Capture the cell that displays the provided text and extract its [X, Y] central coordinate. 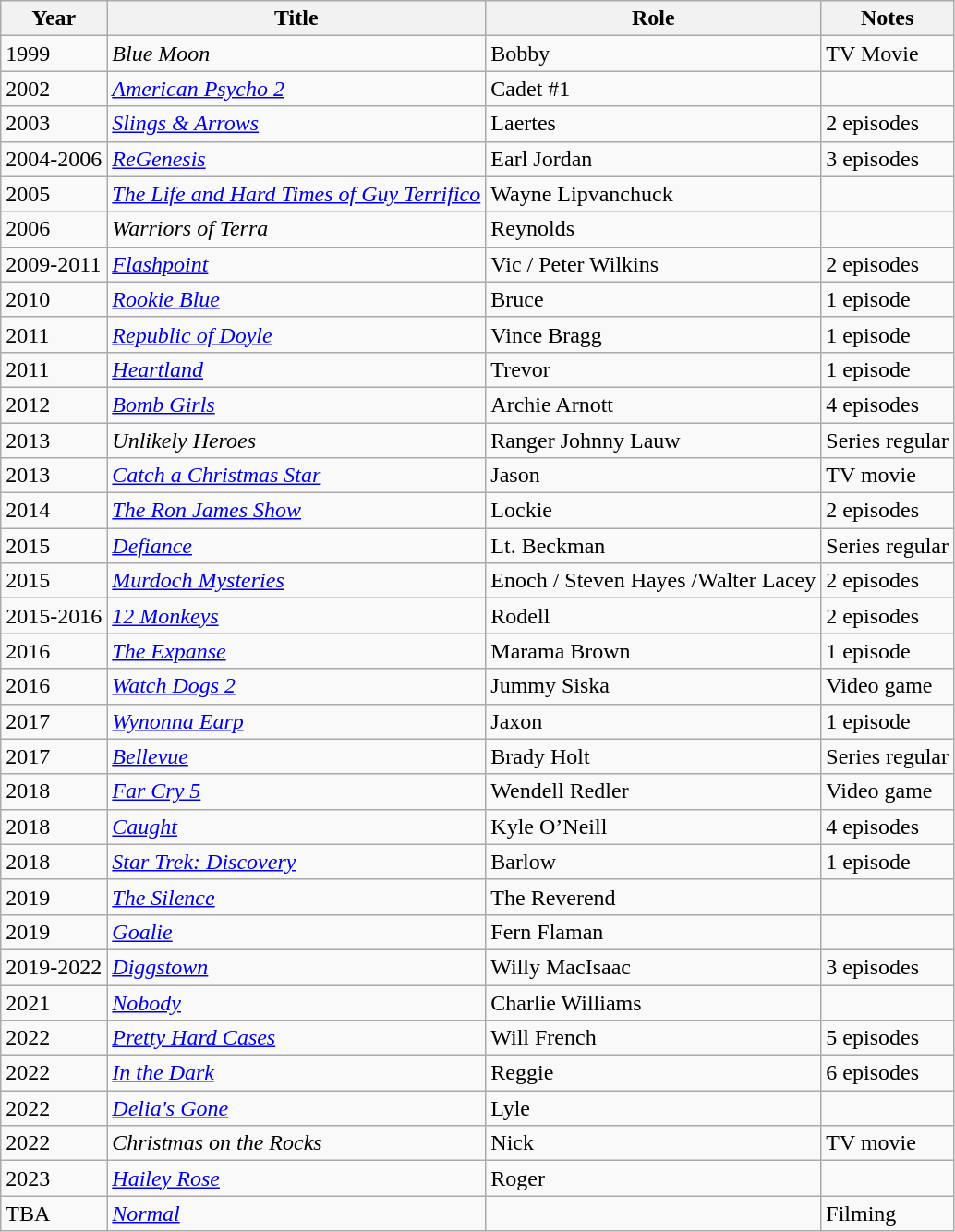
Watch Dogs 2 [296, 686]
Archie Arnott [654, 405]
Title [296, 18]
Catch a Christmas Star [296, 476]
Wayne Lipvanchuck [654, 194]
Jaxon [654, 721]
Lyle [654, 1108]
2004-2006 [54, 159]
2009-2011 [54, 264]
Bellevue [296, 756]
2014 [54, 511]
2005 [54, 194]
Enoch / Steven Hayes /Walter Lacey [654, 581]
TV Movie [888, 54]
2021 [54, 1002]
Far Cry 5 [296, 791]
Roger [654, 1178]
In the Dark [296, 1073]
Rookie Blue [296, 299]
ReGenesis [296, 159]
Laertes [654, 124]
Filming [888, 1214]
Trevor [654, 369]
12 Monkeys [296, 616]
Lockie [654, 511]
Murdoch Mysteries [296, 581]
Blue Moon [296, 54]
Goalie [296, 932]
Role [654, 18]
Year [54, 18]
2015-2016 [54, 616]
Barlow [654, 862]
Brady Holt [654, 756]
The Expanse [296, 651]
Nick [654, 1143]
Star Trek: Discovery [296, 862]
Vince Bragg [654, 334]
The Life and Hard Times of Guy Terrifico [296, 194]
Bobby [654, 54]
Cadet #1 [654, 89]
TBA [54, 1214]
Kyle O’Neill [654, 827]
The Reverend [654, 897]
5 episodes [888, 1038]
Heartland [296, 369]
2010 [54, 299]
Notes [888, 18]
Flashpoint [296, 264]
1999 [54, 54]
2003 [54, 124]
6 episodes [888, 1073]
Jason [654, 476]
Charlie Williams [654, 1002]
Hailey Rose [296, 1178]
American Psycho 2 [296, 89]
Jummy Siska [654, 686]
Pretty Hard Cases [296, 1038]
Nobody [296, 1002]
The Silence [296, 897]
Warriors of Terra [296, 229]
Willy MacIsaac [654, 967]
Earl Jordan [654, 159]
The Ron James Show [296, 511]
Caught [296, 827]
Diggstown [296, 967]
2012 [54, 405]
Reynolds [654, 229]
Wynonna Earp [296, 721]
Bruce [654, 299]
Rodell [654, 616]
Bomb Girls [296, 405]
Ranger Johnny Lauw [654, 441]
Reggie [654, 1073]
Will French [654, 1038]
Vic / Peter Wilkins [654, 264]
Fern Flaman [654, 932]
2023 [54, 1178]
Delia's Gone [296, 1108]
Defiance [296, 546]
Marama Brown [654, 651]
Wendell Redler [654, 791]
2002 [54, 89]
Christmas on the Rocks [296, 1143]
Slings & Arrows [296, 124]
2006 [54, 229]
Lt. Beckman [654, 546]
2019-2022 [54, 967]
Republic of Doyle [296, 334]
Normal [296, 1214]
Unlikely Heroes [296, 441]
